Determine the [X, Y] coordinate at the center of the cell enclosing the given text.  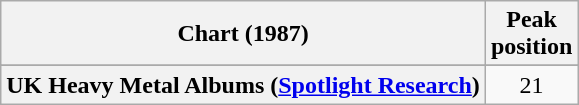
Peakposition [531, 34]
UK Heavy Metal Albums (Spotlight Research) [244, 85]
Chart (1987) [244, 34]
21 [531, 85]
